Identify which cell holds the provided text, then report its [X, Y] central coordinate. 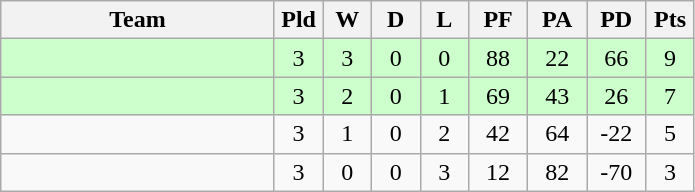
69 [498, 96]
88 [498, 58]
PF [498, 20]
7 [670, 96]
66 [616, 58]
9 [670, 58]
64 [558, 134]
26 [616, 96]
Pld [298, 20]
82 [558, 172]
-70 [616, 172]
42 [498, 134]
W [348, 20]
12 [498, 172]
22 [558, 58]
43 [558, 96]
Team [138, 20]
PA [558, 20]
5 [670, 134]
L [444, 20]
Pts [670, 20]
D [396, 20]
-22 [616, 134]
PD [616, 20]
